Detect which cell encompasses the target text, then output its [x, y] center coordinate. 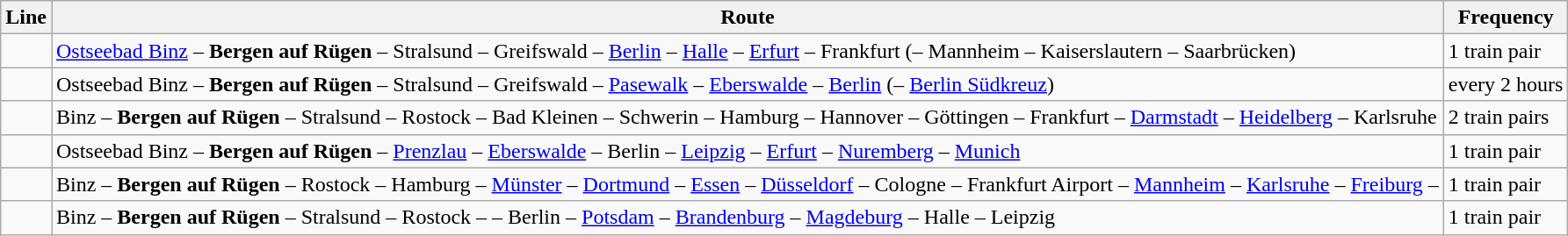
Ostseebad Binz – Bergen auf Rügen – Prenzlau – Eberswalde – Berlin – Leipzig – Erfurt – Nuremberg – Munich [747, 151]
Route [747, 18]
Ostseebad Binz – Bergen auf Rügen – Stralsund – Greifswald – Berlin – Halle – Erfurt – Frankfurt (– Mannheim – Kaiserslautern – Saarbrücken) [747, 51]
Ostseebad Binz – Bergen auf Rügen – Stralsund – Greifswald – Pasewalk – Eberswalde – Berlin (– Berlin Südkreuz) [747, 84]
Frequency [1506, 18]
2 train pairs [1506, 118]
Line [26, 18]
every 2 hours [1506, 84]
Binz – Bergen auf Rügen – Stralsund – Rostock – – Berlin – Potsdam – Brandenburg – Magdeburg – Halle – Leipzig [747, 218]
